For the text-containing cell, return its midpoint in [x, y] coordinate format. 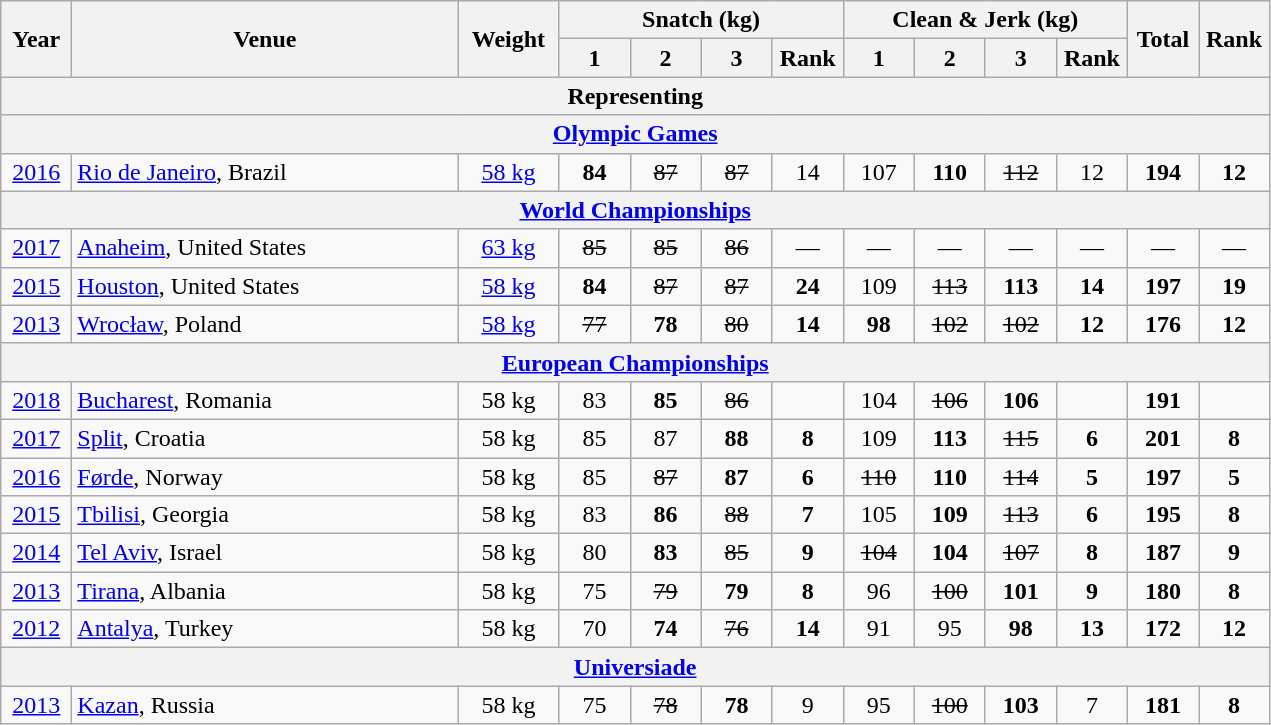
112 [1020, 172]
Year [36, 39]
Universiade [636, 667]
187 [1162, 553]
Bucharest, Romania [265, 400]
74 [666, 629]
191 [1162, 400]
176 [1162, 324]
Houston, United States [265, 286]
105 [878, 515]
24 [808, 286]
115 [1020, 438]
180 [1162, 591]
2012 [36, 629]
195 [1162, 515]
13 [1092, 629]
201 [1162, 438]
2014 [36, 553]
Total [1162, 39]
Førde, Norway [265, 477]
Anaheim, United States [265, 248]
172 [1162, 629]
91 [878, 629]
77 [594, 324]
19 [1234, 286]
2018 [36, 400]
Olympic Games [636, 134]
Kazan, Russia [265, 705]
Representing [636, 96]
Tirana, Albania [265, 591]
Antalya, Turkey [265, 629]
European Championships [636, 362]
Weight [508, 39]
Clean & Jerk (kg) [985, 20]
181 [1162, 705]
Venue [265, 39]
101 [1020, 591]
Split, Croatia [265, 438]
96 [878, 591]
Wrocław, Poland [265, 324]
Rio de Janeiro, Brazil [265, 172]
103 [1020, 705]
Tel Aviv, Israel [265, 553]
76 [736, 629]
70 [594, 629]
194 [1162, 172]
Tbilisi, Georgia [265, 515]
114 [1020, 477]
World Championships [636, 210]
Snatch (kg) [701, 20]
63 kg [508, 248]
